Search for the cell housing the specified text and yield its [X, Y] center coordinate. 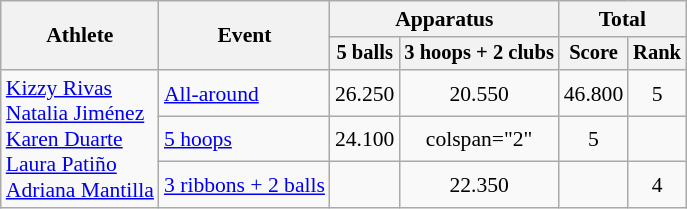
20.550 [478, 93]
Total [622, 19]
22.350 [478, 185]
4 [657, 185]
26.250 [364, 93]
3 hoops + 2 clubs [478, 54]
46.800 [594, 93]
colspan="2" [478, 139]
Athlete [80, 36]
24.100 [364, 139]
Event [244, 36]
5 balls [364, 54]
Rank [657, 54]
5 hoops [244, 139]
Kizzy RivasNatalia JiménezKaren DuarteLaura PatiñoAdriana Mantilla [80, 139]
Score [594, 54]
Apparatus [444, 19]
3 ribbons + 2 balls [244, 185]
All-around [244, 93]
